Search for the cell housing the specified text and yield its [X, Y] center coordinate. 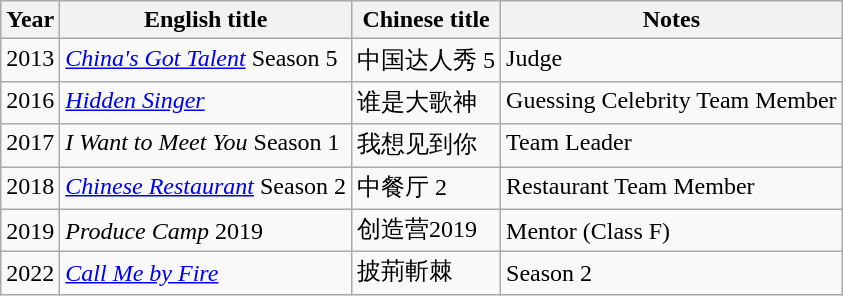
Season 2 [672, 274]
Team Leader [672, 146]
Guessing Celebrity Team Member [672, 102]
Judge [672, 60]
China's Got Talent Season 5 [206, 60]
中国达人秀 5 [426, 60]
2022 [30, 274]
披荊斬棘 [426, 274]
2013 [30, 60]
创造营2019 [426, 230]
English title [206, 20]
Chinese title [426, 20]
Hidden Singer [206, 102]
Notes [672, 20]
2018 [30, 188]
Mentor (Class F) [672, 230]
I Want to Meet You Season 1 [206, 146]
Chinese Restaurant Season 2 [206, 188]
Produce Camp 2019 [206, 230]
Year [30, 20]
Call Me by Fire [206, 274]
2019 [30, 230]
2017 [30, 146]
谁是大歌神 [426, 102]
我想见到你 [426, 146]
中餐厅 2 [426, 188]
Restaurant Team Member [672, 188]
2016 [30, 102]
